Search for the cell housing the specified text and yield its (X, Y) center coordinate. 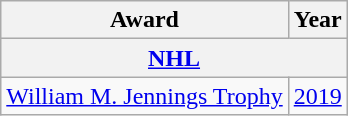
Award (144, 20)
Year (318, 20)
2019 (318, 96)
NHL (174, 58)
William M. Jennings Trophy (144, 96)
